Return the (X, Y) coordinate for the center point of the cell that contains the specified text.  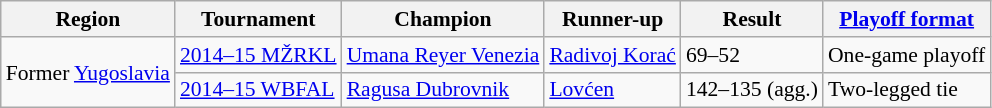
Runner-up (612, 19)
Former Yugoslavia (88, 72)
Ragusa Dubrovnik (444, 90)
Umana Reyer Venezia (444, 55)
Champion (444, 19)
2014–15 WBFAL (258, 90)
Tournament (258, 19)
Playoff format (906, 19)
Result (752, 19)
Radivoj Korać (612, 55)
One-game playoff (906, 55)
Region (88, 19)
2014–15 MŽRKL (258, 55)
Lovćen (612, 90)
69–52 (752, 55)
142–135 (agg.) (752, 90)
Two-legged tie (906, 90)
